From the cell containing the given text, extract its center point as [X, Y] coordinate. 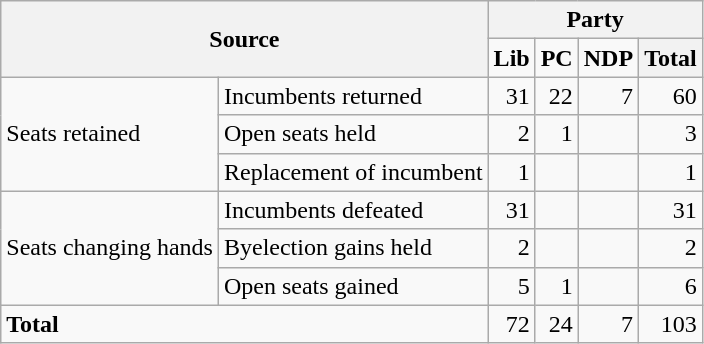
Party [595, 20]
Incumbents defeated [353, 210]
Open seats held [353, 134]
Lib [512, 58]
Replacement of incumbent [353, 172]
Seats retained [110, 134]
Open seats gained [353, 286]
60 [671, 96]
Source [244, 39]
Incumbents returned [353, 96]
22 [556, 96]
72 [512, 324]
NDP [608, 58]
3 [671, 134]
PC [556, 58]
Byelection gains held [353, 248]
5 [512, 286]
Seats changing hands [110, 248]
6 [671, 286]
24 [556, 324]
103 [671, 324]
